Identify which cell holds the provided text, then report its (X, Y) central coordinate. 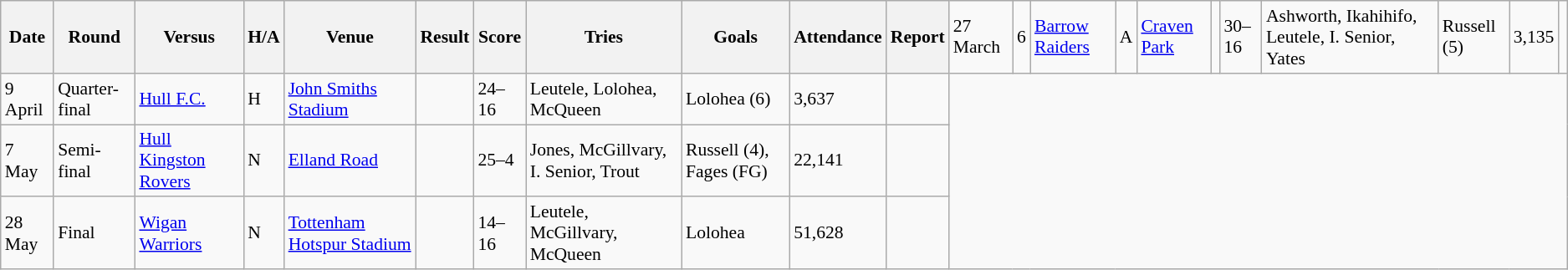
28 May (27, 234)
John Smiths Stadium (350, 99)
Date (27, 37)
Result (445, 37)
Tries (604, 37)
Leutele, McGillvary, McQueen (604, 234)
14–16 (499, 234)
H (264, 99)
Craven Park (1174, 37)
Russell (5) (1474, 37)
Wigan Warriors (189, 234)
9 April (27, 99)
Score (499, 37)
Goals (736, 37)
Hull Kingston Rovers (189, 160)
51,628 (838, 234)
Lolohea (736, 234)
Russell (4), Fages (FG) (736, 160)
27 March (981, 37)
24–16 (499, 99)
Elland Road (350, 160)
Jones, McGillvary, I. Senior, Trout (604, 160)
Ashworth, Ikahihifo, Leutele, I. Senior, Yates (1350, 37)
Tottenham Hotspur Stadium (350, 234)
Venue (350, 37)
6 (1022, 37)
7 May (27, 160)
A (1126, 37)
22,141 (838, 160)
25–4 (499, 160)
Final (94, 234)
Lolohea (6) (736, 99)
Round (94, 37)
3,637 (838, 99)
3,135 (1534, 37)
Attendance (838, 37)
Semi-final (94, 160)
30–16 (1240, 37)
Leutele, Lolohea, McQueen (604, 99)
Quarter-final (94, 99)
Versus (189, 37)
H/A (264, 37)
Barrow Raiders (1073, 37)
Hull F.C. (189, 99)
Report (918, 37)
